Provide the [x, y] coordinate of the cell's center where the given text is located.  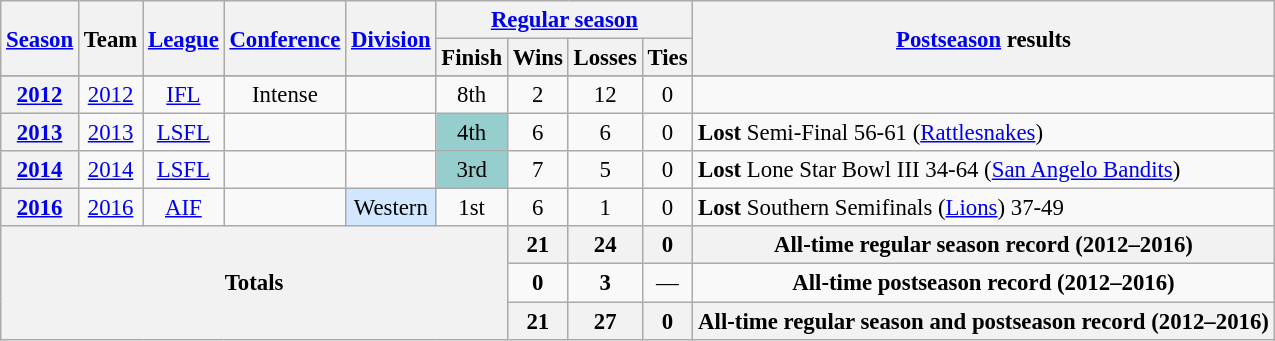
All-time regular season record (2012–2016) [984, 245]
5 [605, 170]
1st [472, 208]
Totals [254, 282]
Intense [285, 95]
— [668, 283]
Lost Semi-Final 56-61 (Rattlesnakes) [984, 133]
Ties [668, 58]
Team [110, 38]
Season [40, 38]
Lost Southern Semifinals (Lions) 37-49 [984, 208]
Postseason results [984, 38]
Finish [472, 58]
Western [391, 208]
League [184, 38]
Conference [285, 38]
7 [538, 170]
All-time postseason record (2012–2016) [984, 283]
3 [605, 283]
All-time regular season and postseason record (2012–2016) [984, 321]
Losses [605, 58]
3rd [472, 170]
1 [605, 208]
IFL [184, 95]
2 [538, 95]
4th [472, 133]
AIF [184, 208]
12 [605, 95]
Lost Lone Star Bowl III 34-64 (San Angelo Bandits) [984, 170]
24 [605, 245]
8th [472, 95]
Wins [538, 58]
27 [605, 321]
Regular season [564, 20]
Division [391, 38]
